Return the [x, y] coordinate for the center point of the cell that contains the specified text.  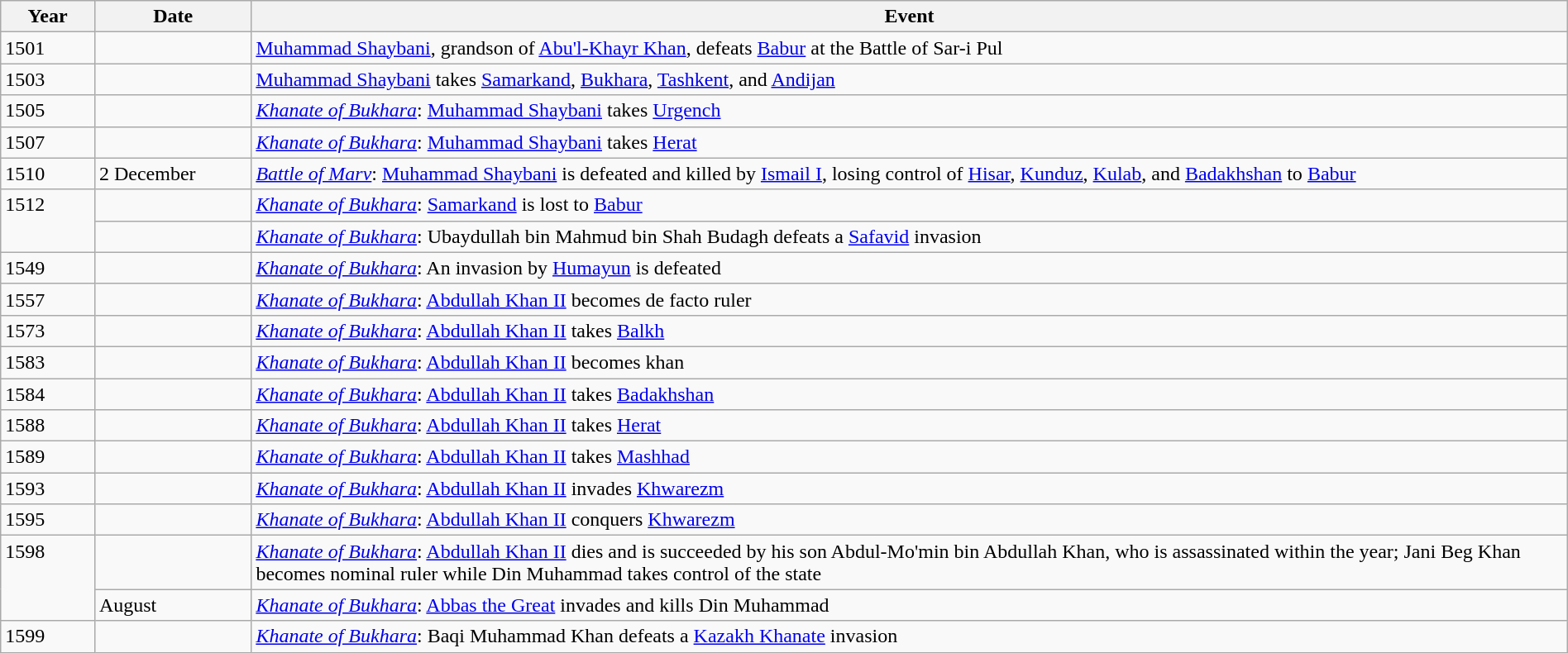
Battle of Marv: Muhammad Shaybani is defeated and killed by Ismail I, losing control of Hisar, Kunduz, Kulab, and Badakhshan to Babur [910, 174]
Muhammad Shaybani, grandson of Abu'l-Khayr Khan, defeats Babur at the Battle of Sar-i Pul [910, 48]
1557 [48, 299]
Khanate of Bukhara: Abbas the Great invades and kills Din Muhammad [910, 605]
1588 [48, 426]
1598 [48, 579]
1549 [48, 268]
1599 [48, 636]
1503 [48, 79]
Khanate of Bukhara: Abdullah Khan II takes Balkh [910, 331]
1505 [48, 111]
Khanate of Bukhara: Baqi Muhammad Khan defeats a Kazakh Khanate invasion [910, 636]
1507 [48, 142]
Khanate of Bukhara: Ubaydullah bin Mahmud bin Shah Budagh defeats a Safavid invasion [910, 236]
1501 [48, 48]
1593 [48, 489]
Khanate of Bukhara: Abdullah Khan II invades Khwarezm [910, 489]
Khanate of Bukhara: Samarkand is lost to Babur [910, 205]
Khanate of Bukhara: Abdullah Khan II takes Mashhad [910, 457]
1512 [48, 221]
Year [48, 17]
1589 [48, 457]
Khanate of Bukhara: Abdullah Khan II becomes de facto ruler [910, 299]
Muhammad Shaybani takes Samarkand, Bukhara, Tashkent, and Andijan [910, 79]
Khanate of Bukhara: Abdullah Khan II takes Herat [910, 426]
Khanate of Bukhara: Muhammad Shaybani takes Herat [910, 142]
1583 [48, 362]
1510 [48, 174]
1573 [48, 331]
Date [172, 17]
Khanate of Bukhara: An invasion by Humayun is defeated [910, 268]
Khanate of Bukhara: Abdullah Khan II conquers Khwarezm [910, 520]
1595 [48, 520]
2 December [172, 174]
Event [910, 17]
Khanate of Bukhara: Muhammad Shaybani takes Urgench [910, 111]
1584 [48, 394]
August [172, 605]
Khanate of Bukhara: Abdullah Khan II takes Badakhshan [910, 394]
Khanate of Bukhara: Abdullah Khan II becomes khan [910, 362]
